Return [X, Y] of the center of cell containing provided text 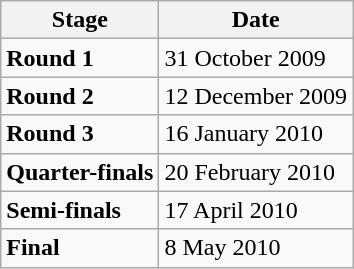
Round 2 [80, 96]
17 April 2010 [256, 210]
16 January 2010 [256, 134]
Semi-finals [80, 210]
20 February 2010 [256, 172]
Quarter-finals [80, 172]
Stage [80, 20]
Round 1 [80, 58]
Date [256, 20]
31 October 2009 [256, 58]
12 December 2009 [256, 96]
8 May 2010 [256, 248]
Round 3 [80, 134]
Final [80, 248]
